Detect which cell encompasses the target text, then output its (x, y) center coordinate. 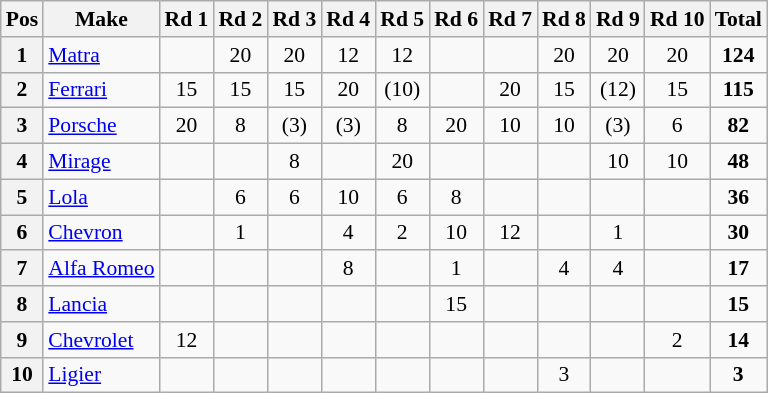
Rd 4 (348, 19)
14 (738, 340)
Ligier (101, 375)
17 (738, 269)
115 (738, 90)
Mirage (101, 162)
Rd 2 (240, 19)
30 (738, 233)
48 (738, 162)
Rd 9 (618, 19)
Matra (101, 55)
9 (22, 340)
Chevron (101, 233)
Rd 5 (402, 19)
Rd 6 (456, 19)
36 (738, 197)
Porsche (101, 126)
Rd 10 (678, 19)
5 (22, 197)
Rd 1 (187, 19)
Chevrolet (101, 340)
Lola (101, 197)
Total (738, 19)
124 (738, 55)
Alfa Romeo (101, 269)
(10) (402, 90)
7 (22, 269)
Rd 3 (294, 19)
Rd 7 (510, 19)
Rd 8 (564, 19)
82 (738, 126)
Lancia (101, 304)
(12) (618, 90)
Pos (22, 19)
Ferrari (101, 90)
Make (101, 19)
